For the text-containing cell, return its midpoint in [x, y] coordinate format. 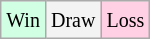
Draw [72, 20]
Loss [126, 20]
Win [24, 20]
